From the cell containing the given text, extract its center point as (X, Y) coordinate. 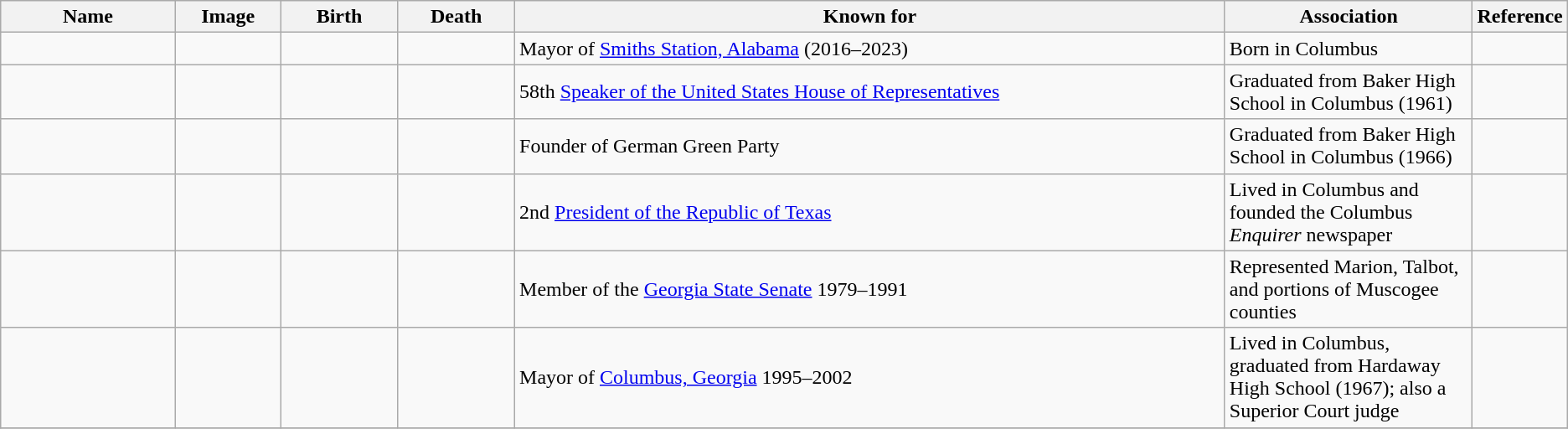
58th Speaker of the United States House of Representatives (870, 92)
Mayor of Columbus, Georgia 1995–2002 (870, 377)
Reference (1519, 17)
Born in Columbus (1349, 49)
Association (1349, 17)
Mayor of Smiths Station, Alabama (2016–2023) (870, 49)
Member of the Georgia State Senate 1979–1991 (870, 289)
Name (88, 17)
Represented Marion, Talbot, and portions of Muscogee counties (1349, 289)
Birth (338, 17)
Known for (870, 17)
Image (228, 17)
Lived in Columbus and founded the Columbus Enquirer newspaper (1349, 212)
Death (456, 17)
Founder of German Green Party (870, 146)
Graduated from Baker High School in Columbus (1961) (1349, 92)
2nd President of the Republic of Texas (870, 212)
Lived in Columbus, graduated from Hardaway High School (1967); also a Superior Court judge (1349, 377)
Graduated from Baker High School in Columbus (1966) (1349, 146)
